Pinpoint the cell where the given text exists, returning its [x, y] midpoint coordinate. 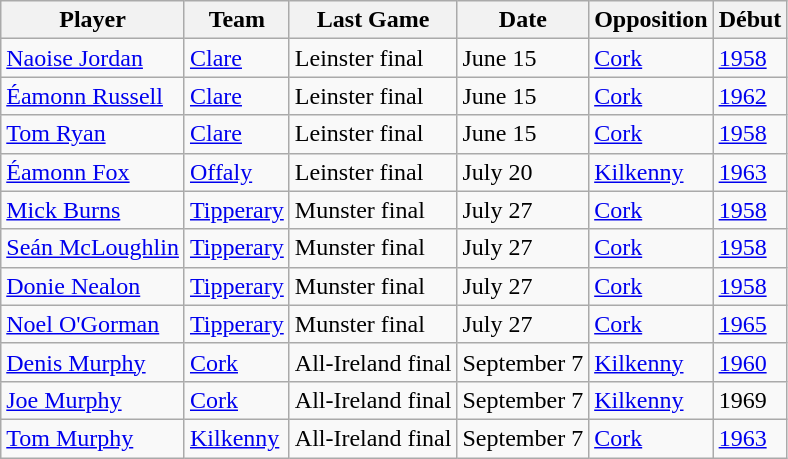
Début [750, 20]
Offaly [236, 172]
Noel O'Gorman [93, 324]
Last Game [373, 20]
1960 [750, 362]
Naoise Jordan [93, 58]
Mick Burns [93, 210]
Éamonn Fox [93, 172]
Tom Ryan [93, 134]
Donie Nealon [93, 286]
Seán McLoughlin [93, 248]
Player [93, 20]
Opposition [651, 20]
Date [523, 20]
Éamonn Russell [93, 96]
Team [236, 20]
1969 [750, 400]
Joe Murphy [93, 400]
Denis Murphy [93, 362]
Tom Murphy [93, 438]
1962 [750, 96]
1965 [750, 324]
July 20 [523, 172]
